Extract the [X, Y] coordinate from the center of the cell holding the provided text.  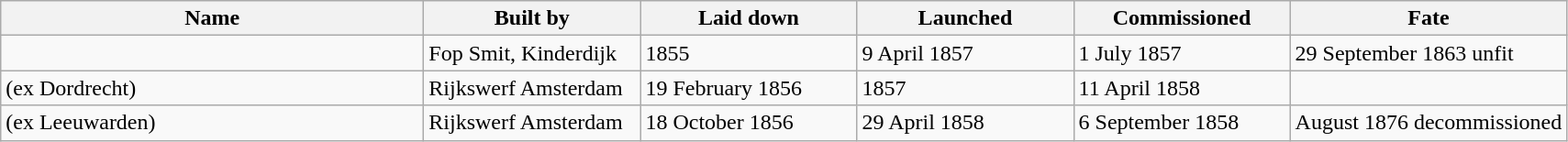
1857 [965, 88]
11 April 1858 [1182, 88]
29 April 1858 [965, 123]
(ex Dordrecht) [213, 88]
19 February 1856 [749, 88]
Commissioned [1182, 18]
1 July 1857 [1182, 53]
29 September 1863 unfit [1429, 53]
August 1876 decommissioned [1429, 123]
Fate [1429, 18]
Laid down [749, 18]
(ex Leeuwarden) [213, 123]
Fop Smit, Kinderdijk [532, 53]
9 April 1857 [965, 53]
Launched [965, 18]
18 October 1856 [749, 123]
Name [213, 18]
Built by [532, 18]
1855 [749, 53]
6 September 1858 [1182, 123]
